From the cell containing the given text, extract its center point as (X, Y) coordinate. 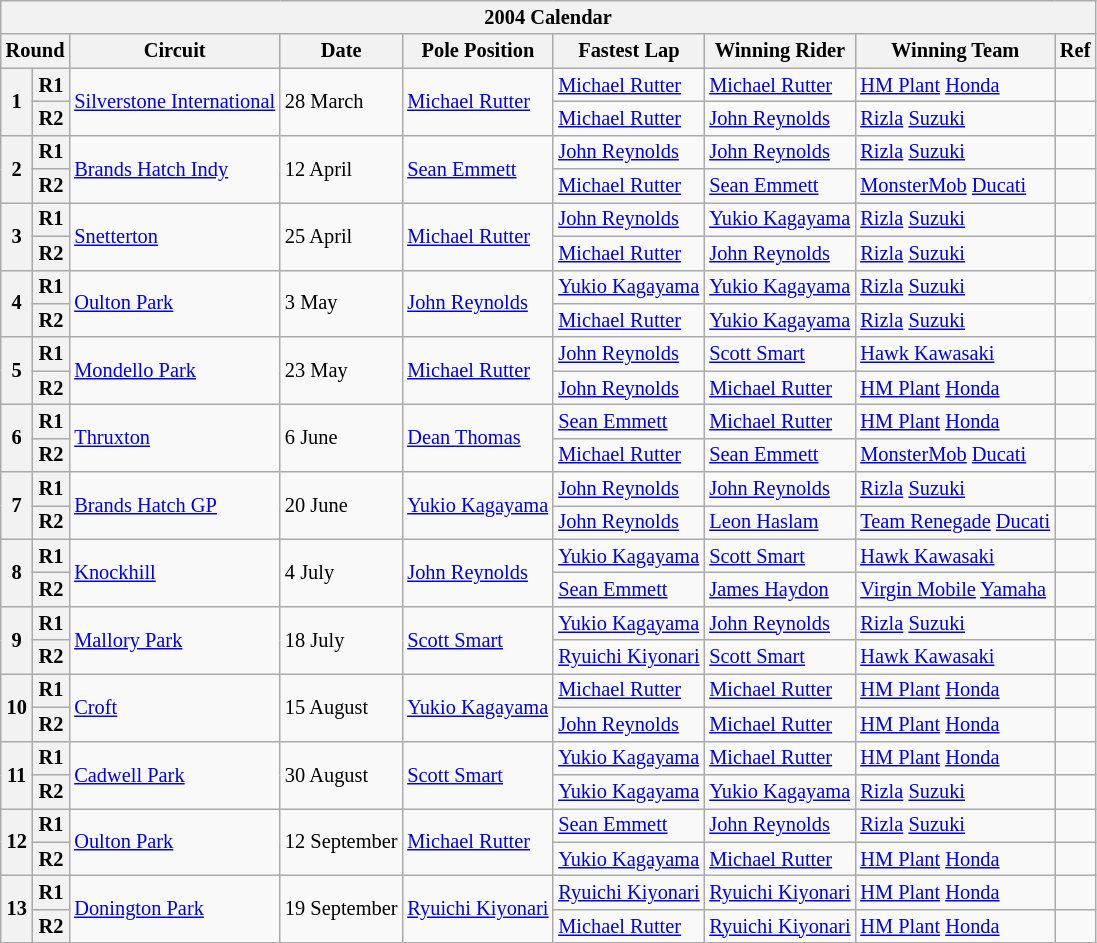
Mondello Park (174, 370)
Brands Hatch Indy (174, 168)
Silverstone International (174, 102)
3 (17, 236)
4 July (341, 572)
Ref (1075, 51)
Cadwell Park (174, 774)
Knockhill (174, 572)
12 (17, 842)
7 (17, 506)
Team Renegade Ducati (955, 522)
12 April (341, 168)
Donington Park (174, 908)
3 May (341, 304)
30 August (341, 774)
13 (17, 908)
10 (17, 706)
23 May (341, 370)
Leon Haslam (780, 522)
28 March (341, 102)
1 (17, 102)
12 September (341, 842)
Mallory Park (174, 640)
Winning Rider (780, 51)
9 (17, 640)
2 (17, 168)
2004 Calendar (548, 17)
Winning Team (955, 51)
15 August (341, 706)
18 July (341, 640)
Croft (174, 706)
Pole Position (478, 51)
19 September (341, 908)
Dean Thomas (478, 438)
Snetterton (174, 236)
4 (17, 304)
Round (36, 51)
6 June (341, 438)
James Haydon (780, 589)
20 June (341, 506)
25 April (341, 236)
Thruxton (174, 438)
Date (341, 51)
Virgin Mobile Yamaha (955, 589)
6 (17, 438)
8 (17, 572)
11 (17, 774)
5 (17, 370)
Brands Hatch GP (174, 506)
Fastest Lap (628, 51)
Circuit (174, 51)
